Output the (x, y) coordinate of the center of the cell containing the given text.  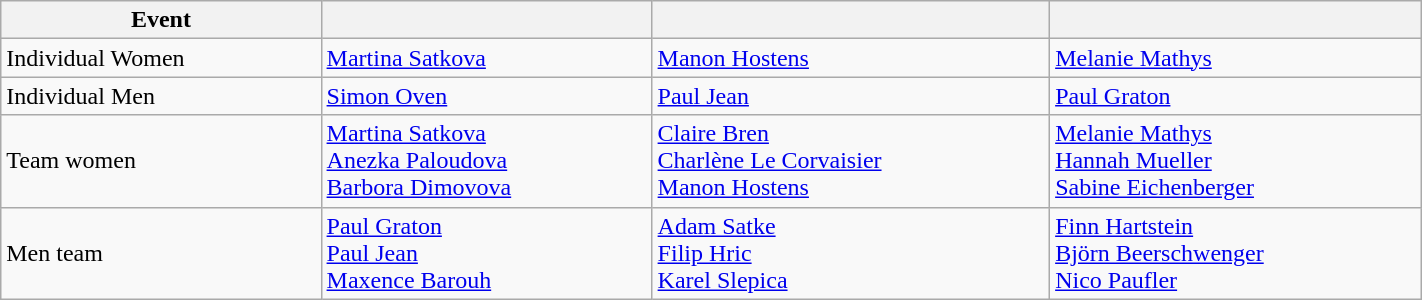
Paul Graton (1236, 96)
Melanie Mathys (1236, 58)
Martina SatkovaAnezka PaloudovaBarbora Dimovova (486, 161)
Finn HartsteinBjörn BeerschwengerNico Paufler (1236, 253)
Adam SatkeFilip HricKarel Slepica (851, 253)
Melanie MathysHannah MuellerSabine Eichenberger (1236, 161)
Paul GratonPaul JeanMaxence Barouh (486, 253)
Individual Men (161, 96)
Manon Hostens (851, 58)
Individual Women (161, 58)
Simon Oven (486, 96)
Men team (161, 253)
Paul Jean (851, 96)
Claire BrenCharlène Le CorvaisierManon Hostens (851, 161)
Martina Satkova (486, 58)
Team women (161, 161)
Event (161, 20)
